Scan for the cell matching the given text and deliver its [X, Y] coordinate at center. 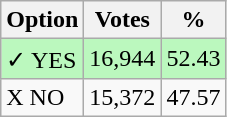
Votes [122, 20]
16,944 [122, 59]
X NO [42, 97]
52.43 [194, 59]
Option [42, 20]
✓ YES [42, 59]
47.57 [194, 97]
15,372 [122, 97]
% [194, 20]
